Detect which cell encompasses the target text, then output its [X, Y] center coordinate. 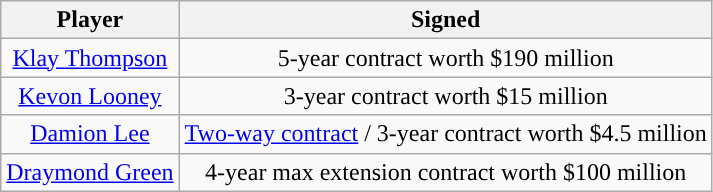
5-year contract worth $190 million [446, 58]
Signed [446, 20]
Draymond Green [90, 172]
Player [90, 20]
4-year max extension contract worth $100 million [446, 172]
Klay Thompson [90, 58]
Damion Lee [90, 134]
3-year contract worth $15 million [446, 96]
Kevon Looney [90, 96]
Two-way contract / 3-year contract worth $4.5 million [446, 134]
